Determine the [x, y] coordinate at the center of the cell enclosing the given text.  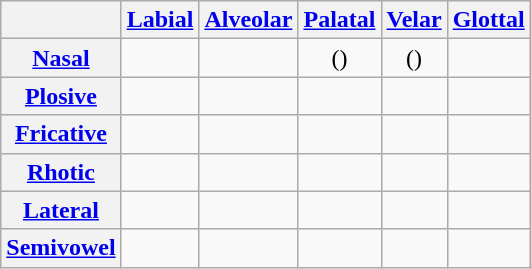
Glottal [488, 20]
Labial [160, 20]
Velar [414, 20]
Alveolar [248, 20]
Lateral [61, 210]
Palatal [340, 20]
Plosive [61, 96]
Fricative [61, 134]
Nasal [61, 58]
Rhotic [61, 172]
Semivowel [61, 248]
